Pinpoint the cell where the given text exists, returning its (x, y) midpoint coordinate. 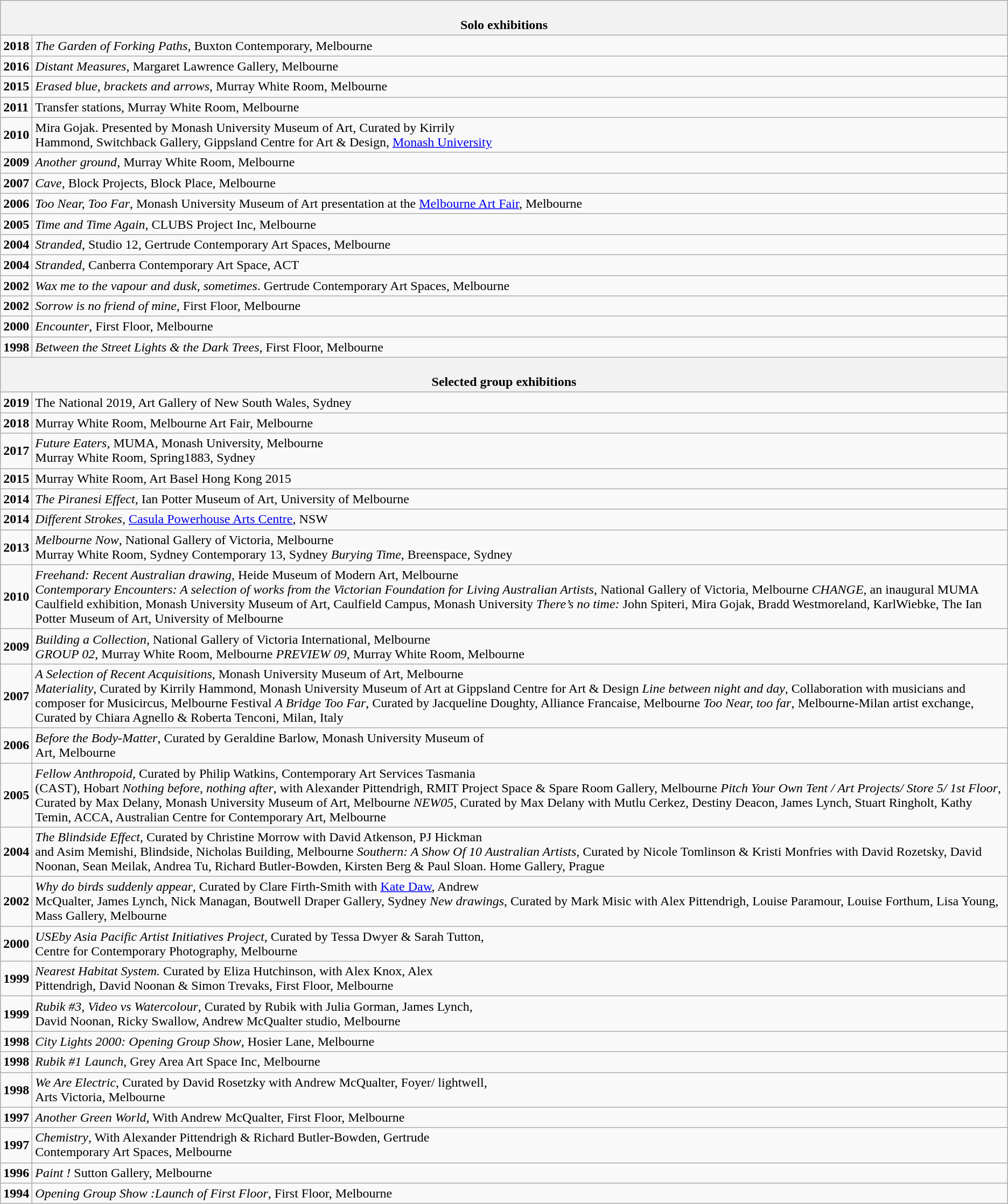
2017 (16, 451)
The Piranesi Effect, Ian Potter Museum of Art, University of Melbourne (520, 499)
Murray White Room, Melbourne Art Fair, Melbourne (520, 423)
Chemistry, With Alexander Pittendrigh & Richard Butler-Bowden, GertrudeContemporary Art Spaces, Melbourne (520, 1145)
Murray White Room, Art Basel Hong Kong 2015 (520, 478)
USEby Asia Pacific Artist Initiatives Project, Curated by Tessa Dwyer & Sarah Tutton,Centre for Contemporary Photography, Melbourne (520, 944)
Distant Measures, Margaret Lawrence Gallery, Melbourne (520, 66)
1994 (16, 1193)
City Lights 2000: Opening Group Show, Hosier Lane, Melbourne (520, 1041)
Rubik #1 Launch, Grey Area Art Space Inc, Melbourne (520, 1062)
Another ground, Murray White Room, Melbourne (520, 163)
Paint ! Sutton Gallery, Melbourne (520, 1173)
The National 2019, Art Gallery of New South Wales, Sydney (520, 403)
2016 (16, 66)
Different Strokes, Casula Powerhouse Arts Centre, NSW (520, 519)
1996 (16, 1173)
Time and Time Again, CLUBS Project Inc, Melbourne (520, 224)
Stranded, Studio 12, Gertrude Contemporary Art Spaces, Melbourne (520, 244)
Wax me to the vapour and dusk, sometimes. Gertrude Contemporary Art Spaces, Melbourne (520, 286)
Sorrow is no friend of mine, First Floor, Melbourne (520, 306)
Another Green World, With Andrew McQualter, First Floor, Melbourne (520, 1117)
The Garden of Forking Paths, Buxton Contemporary, Melbourne (520, 46)
Between the Street Lights & the Dark Trees, First Floor, Melbourne (520, 347)
Rubik #3, Video vs Watercolour, Curated by Rubik with Julia Gorman, James Lynch,David Noonan, Ricky Swallow, Andrew McQualter studio, Melbourne (520, 1014)
Before the Body-Matter, Curated by Geraldine Barlow, Monash University Museum ofArt, Melbourne (520, 745)
2019 (16, 403)
We Are Electric, Curated by David Rosetzky with Andrew McQualter, Foyer/ lightwell,Arts Victoria, Melbourne (520, 1089)
Erased blue, brackets and arrows, Murray White Room, Melbourne (520, 87)
Cave, Block Projects, Block Place, Melbourne (520, 183)
2011 (16, 107)
Nearest Habitat System. Curated by Eliza Hutchinson, with Alex Knox, AlexPittendrigh, David Noonan & Simon Trevaks, First Floor, Melbourne (520, 978)
Stranded, Canberra Contemporary Art Space, ACT (520, 265)
Selected group exhibitions (504, 375)
Solo exhibitions (504, 18)
Encounter, First Floor, Melbourne (520, 327)
Future Eaters, MUMA, Monash University, MelbourneMurray White Room, Spring1883, Sydney (520, 451)
Too Near, Too Far, Monash University Museum of Art presentation at the Melbourne Art Fair, Melbourne (520, 203)
Opening Group Show :Launch of First Floor, First Floor, Melbourne (520, 1193)
Transfer stations, Murray White Room, Melbourne (520, 107)
2013 (16, 547)
Melbourne Now, National Gallery of Victoria, MelbourneMurray White Room, Sydney Contemporary 13, Sydney Burying Time, Breenspace, Sydney (520, 547)
